Locate the cell with the specified text and output its (x, y) center coordinate. 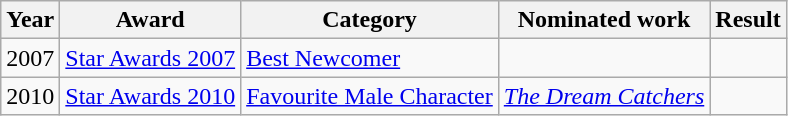
2007 (30, 58)
Nominated work (604, 20)
Award (150, 20)
Result (748, 20)
Best Newcomer (370, 58)
Star Awards 2007 (150, 58)
Year (30, 20)
Category (370, 20)
2010 (30, 96)
Star Awards 2010 (150, 96)
The Dream Catchers (604, 96)
Favourite Male Character (370, 96)
